From the cell containing the given text, extract its center point as (X, Y) coordinate. 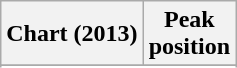
Chart (2013) (72, 34)
Peakposition (189, 34)
